Search for the cell housing the specified text and yield its (X, Y) center coordinate. 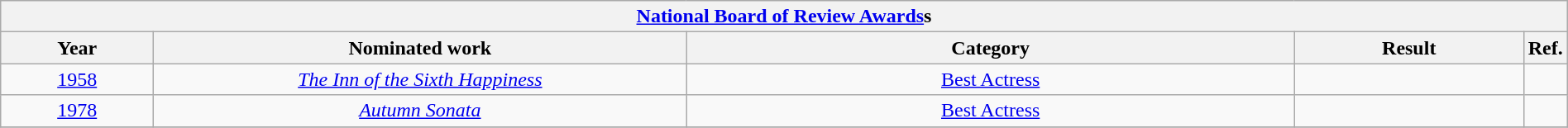
Ref. (1545, 48)
Nominated work (420, 48)
National Board of Review Awardss (784, 17)
Year (78, 48)
1958 (78, 79)
Category (991, 48)
Autumn Sonata (420, 111)
The Inn of the Sixth Happiness (420, 79)
Result (1409, 48)
1978 (78, 111)
